Scan for the cell matching the given text and deliver its [X, Y] coordinate at center. 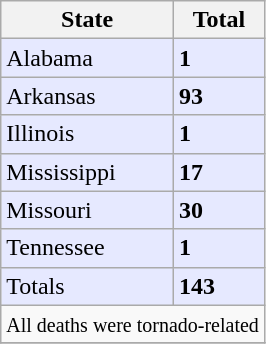
Total [218, 20]
Tennessee [88, 248]
Illinois [88, 134]
Arkansas [88, 96]
Totals [88, 286]
30 [218, 210]
Missouri [88, 210]
17 [218, 172]
143 [218, 286]
Mississippi [88, 172]
All deaths were tornado-related [133, 324]
Alabama [88, 58]
State [88, 20]
93 [218, 96]
